Provide the [x, y] coordinate of the cell's center where the given text is located.  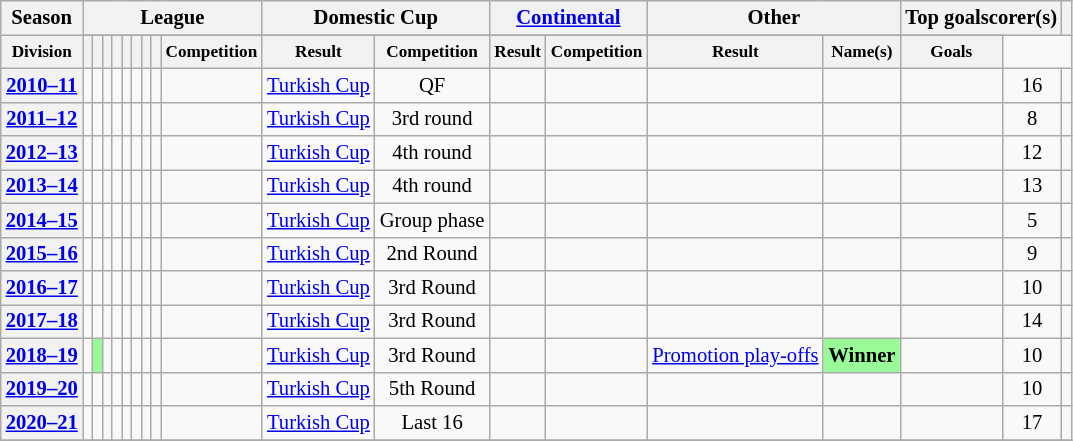
2010–11 [42, 85]
12 [1032, 153]
Name(s) [862, 51]
Season [42, 17]
Last 16 [432, 423]
Top goalscorer(s) [981, 17]
Goals [951, 51]
Other [774, 17]
Continental [568, 17]
League [172, 17]
2011–12 [42, 119]
Division [42, 51]
Domestic Cup [376, 17]
13 [1032, 186]
2nd Round [432, 254]
14 [1032, 321]
Promotion play-offs [735, 355]
2014–15 [42, 220]
2015–16 [42, 254]
3rd round [432, 119]
16 [1032, 85]
2012–13 [42, 153]
2019–20 [42, 389]
2018–19 [42, 355]
2013–14 [42, 186]
5 [1032, 220]
Winner [862, 355]
2016–17 [42, 287]
QF [432, 85]
2020–21 [42, 423]
2017–18 [42, 321]
8 [1032, 119]
9 [1032, 254]
5th Round [432, 389]
Group phase [432, 220]
17 [1032, 423]
